Detect which cell encompasses the target text, then output its (x, y) center coordinate. 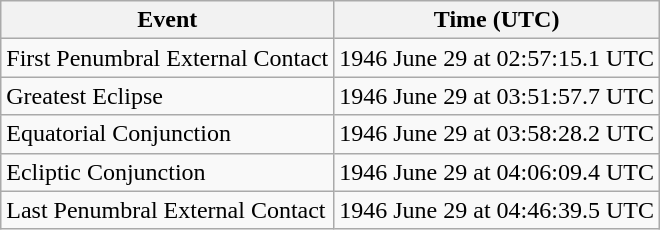
Event (168, 20)
1946 June 29 at 03:58:28.2 UTC (497, 134)
First Penumbral External Contact (168, 58)
Greatest Eclipse (168, 96)
Equatorial Conjunction (168, 134)
Last Penumbral External Contact (168, 210)
Time (UTC) (497, 20)
Ecliptic Conjunction (168, 172)
1946 June 29 at 02:57:15.1 UTC (497, 58)
1946 June 29 at 04:06:09.4 UTC (497, 172)
1946 June 29 at 03:51:57.7 UTC (497, 96)
1946 June 29 at 04:46:39.5 UTC (497, 210)
